Detect which cell encompasses the target text, then output its [x, y] center coordinate. 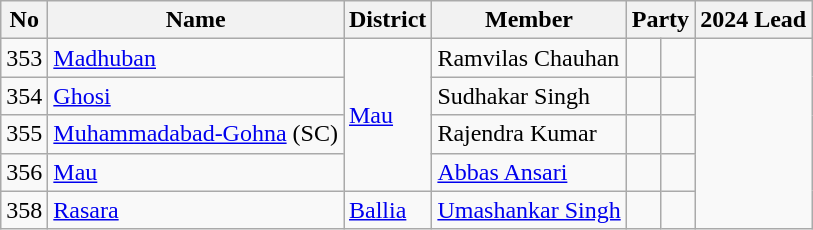
Madhuban [196, 58]
354 [24, 96]
Muhammadabad-Gohna (SC) [196, 134]
Abbas Ansari [529, 172]
No [24, 20]
Umashankar Singh [529, 210]
Ghosi [196, 96]
Ballia [388, 210]
358 [24, 210]
Rajendra Kumar [529, 134]
355 [24, 134]
Sudhakar Singh [529, 96]
353 [24, 58]
Member [529, 20]
356 [24, 172]
2024 Lead [754, 20]
Rasara [196, 210]
District [388, 20]
Ramvilas Chauhan [529, 58]
Name [196, 20]
Party [660, 20]
